Pinpoint the cell where the given text exists, returning its [X, Y] midpoint coordinate. 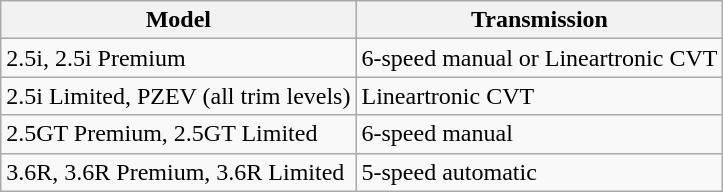
5-speed automatic [540, 172]
6-speed manual [540, 134]
6-speed manual or Lineartronic CVT [540, 58]
2.5i, 2.5i Premium [178, 58]
Lineartronic CVT [540, 96]
Transmission [540, 20]
3.6R, 3.6R Premium, 3.6R Limited [178, 172]
Model [178, 20]
2.5GT Premium, 2.5GT Limited [178, 134]
2.5i Limited, PZEV (all trim levels) [178, 96]
